Capture the cell that displays the provided text and extract its [X, Y] central coordinate. 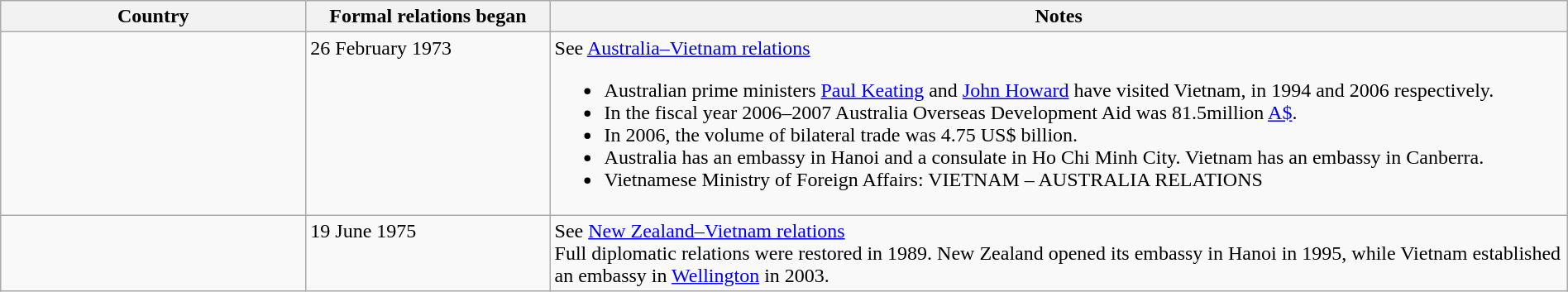
19 June 1975 [428, 253]
Formal relations began [428, 17]
Country [154, 17]
26 February 1973 [428, 124]
Notes [1059, 17]
